For the text-containing cell, return its midpoint in [X, Y] coordinate format. 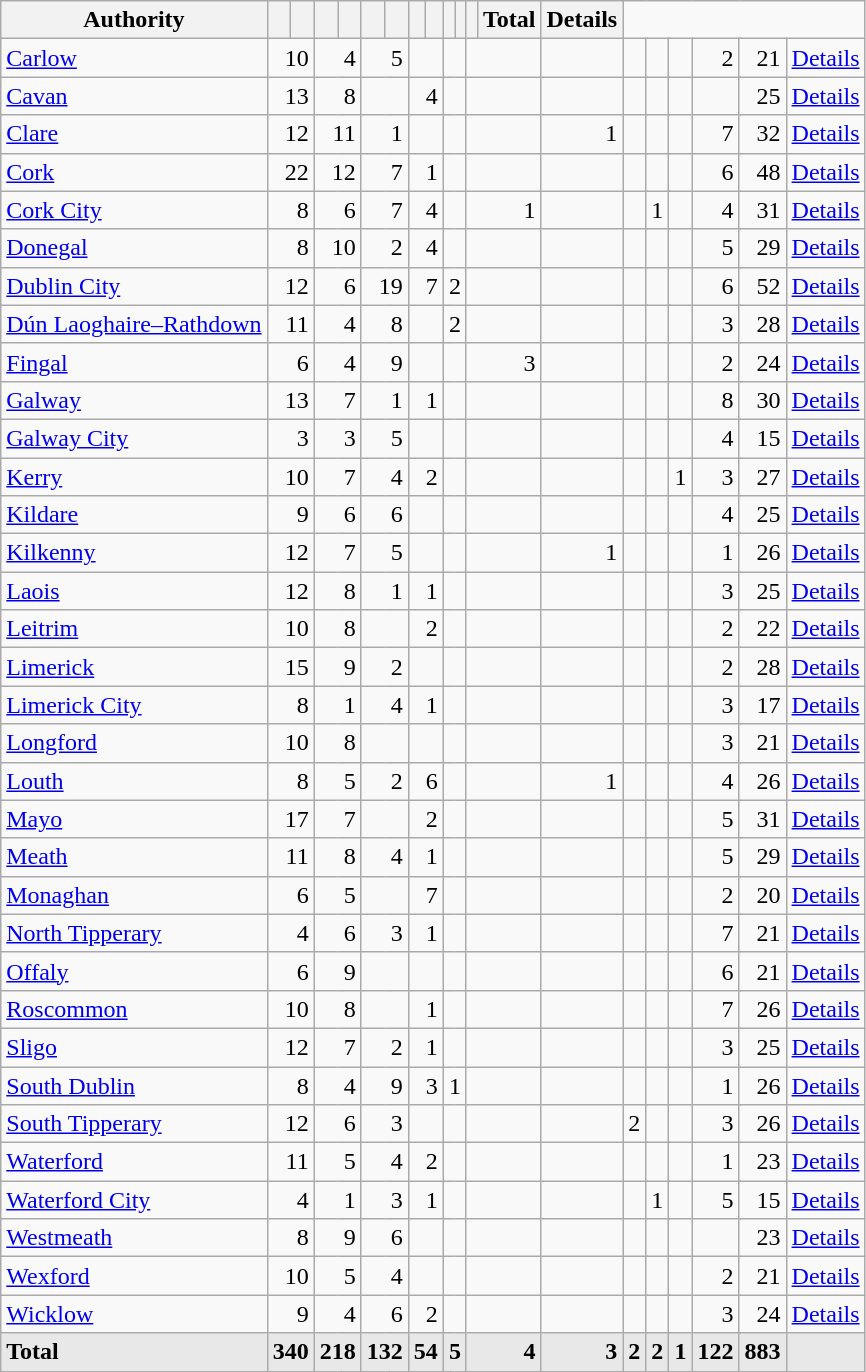
48 [762, 172]
Limerick City [134, 705]
Galway City [134, 438]
54 [426, 1352]
Waterford [134, 1162]
Laois [134, 591]
Longford [134, 743]
132 [384, 1352]
Sligo [134, 1047]
218 [338, 1352]
52 [762, 286]
Dublin City [134, 286]
27 [762, 477]
Cavan [134, 96]
Kilkenny [134, 553]
North Tipperary [134, 933]
Limerick [134, 667]
20 [762, 895]
Westmeath [134, 1238]
Roscommon [134, 1009]
Cork City [134, 210]
Wexford [134, 1276]
South Tipperary [134, 1124]
Monaghan [134, 895]
South Dublin [134, 1085]
Louth [134, 781]
32 [762, 134]
Galway [134, 400]
Fingal [134, 362]
Cork [134, 172]
Offaly [134, 971]
Leitrim [134, 629]
19 [384, 286]
122 [716, 1352]
Kerry [134, 477]
Meath [134, 857]
30 [762, 400]
Waterford City [134, 1200]
Donegal [134, 248]
Kildare [134, 515]
Dún Laoghaire–Rathdown [134, 324]
Authority [134, 20]
Wicklow [134, 1314]
Carlow [134, 58]
Clare [134, 134]
340 [290, 1352]
883 [762, 1352]
Mayo [134, 819]
